Locate the cell with the specified text and output its (x, y) center coordinate. 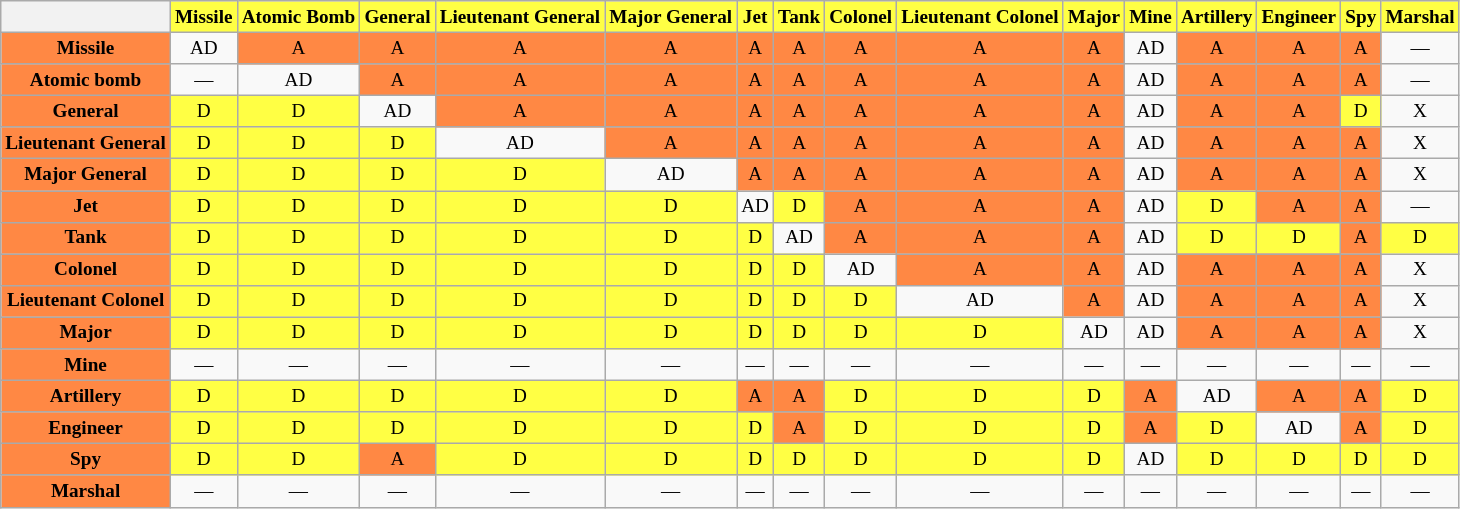
Atomic bomb (86, 80)
Atomic Bomb (298, 17)
